Extract the [X, Y] coordinate from the center of the cell holding the provided text.  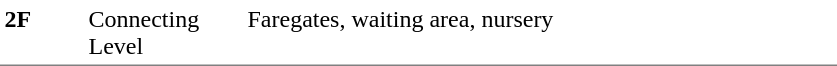
Connecting Level [164, 33]
2F [42, 33]
Faregates, waiting area, nursery [540, 33]
